Provide the (X, Y) coordinate of the cell's center where the given text is located.  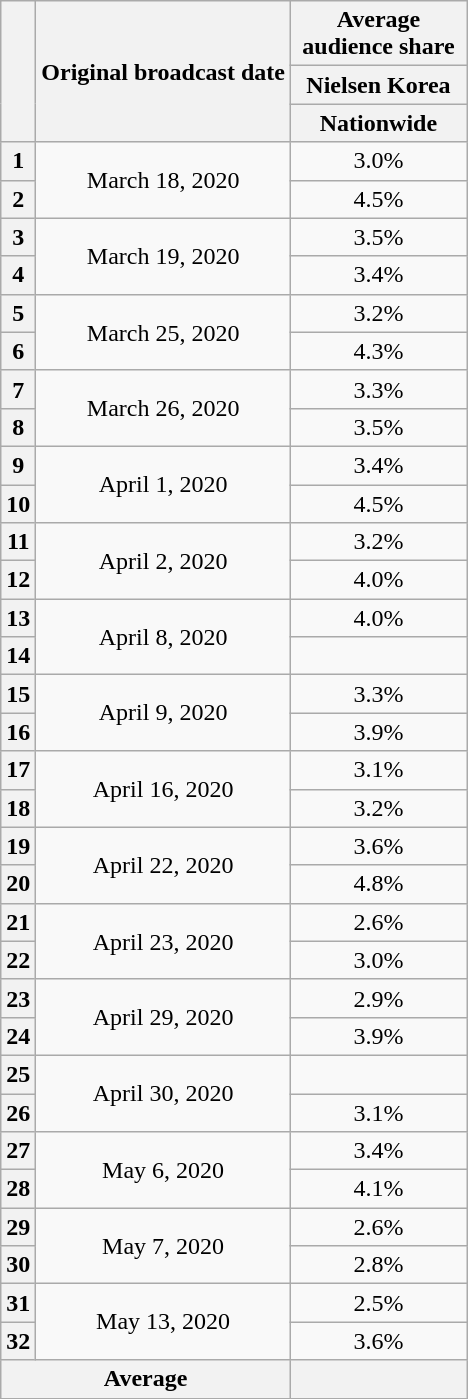
5 (18, 313)
2.8% (378, 1265)
26 (18, 1113)
4.1% (378, 1189)
April 8, 2020 (164, 637)
April 1, 2020 (164, 484)
27 (18, 1151)
19 (18, 846)
29 (18, 1227)
Average audience share (378, 34)
Average (146, 1379)
April 23, 2020 (164, 941)
15 (18, 694)
4.3% (378, 351)
11 (18, 542)
22 (18, 960)
2 (18, 199)
16 (18, 732)
6 (18, 351)
April 2, 2020 (164, 561)
April 29, 2020 (164, 1017)
14 (18, 656)
4 (18, 275)
April 22, 2020 (164, 865)
30 (18, 1265)
Nationwide (378, 123)
May 13, 2020 (164, 1322)
20 (18, 884)
4.8% (378, 884)
2.5% (378, 1303)
18 (18, 808)
8 (18, 427)
April 30, 2020 (164, 1093)
March 18, 2020 (164, 180)
March 26, 2020 (164, 408)
1 (18, 161)
32 (18, 1341)
31 (18, 1303)
April 9, 2020 (164, 713)
March 19, 2020 (164, 256)
April 16, 2020 (164, 789)
3 (18, 237)
21 (18, 922)
25 (18, 1074)
Original broadcast date (164, 72)
23 (18, 998)
7 (18, 389)
May 6, 2020 (164, 1170)
12 (18, 580)
2.9% (378, 998)
9 (18, 465)
May 7, 2020 (164, 1246)
24 (18, 1036)
13 (18, 618)
17 (18, 770)
10 (18, 503)
Nielsen Korea (378, 85)
28 (18, 1189)
March 25, 2020 (164, 332)
